Extract the [x, y] coordinate from the center of the cell holding the provided text.  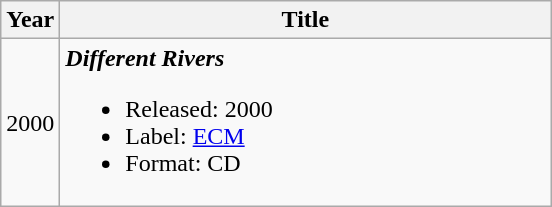
Year [30, 20]
Title [306, 20]
2000 [30, 122]
Different RiversReleased: 2000Label: ECM Format: CD [306, 122]
